Return the [x, y] coordinate for the center point of the cell that contains the specified text.  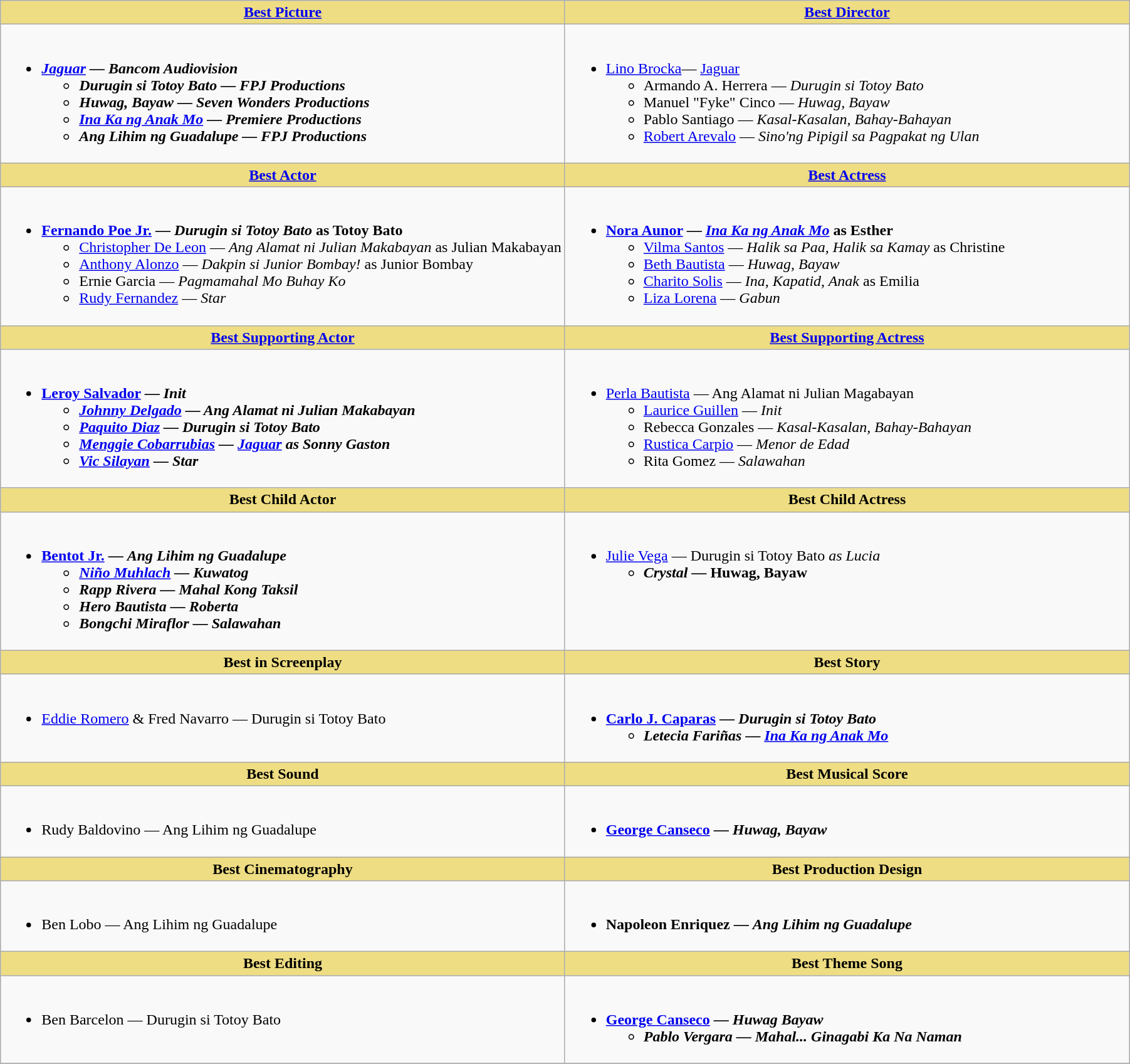
Best Cinematography [283, 868]
Eddie Romero & Fred Navarro — Durugin si Totoy Bato [283, 718]
Best Child Actress [847, 500]
Best Theme Song [847, 964]
Carlo J. Caparas — Durugin si Totoy BatoLetecia Fariñas — Ina Ka ng Anak Mo [847, 718]
Best Editing [283, 964]
Best Sound [283, 774]
Best in Screenplay [283, 662]
Napoleon Enriquez — Ang Lihim ng Guadalupe [847, 917]
Best Child Actor [283, 500]
Best Actor [283, 175]
Bentot Jr. — Ang Lihim ng GuadalupeNiño Muhlach — KuwatogRapp Rivera — Mahal Kong TaksilHero Bautista — RobertaBongchi Miraflor — Salawahan [283, 581]
Julie Vega — Durugin si Totoy Bato as LuciaCrystal — Huwag, Bayaw [847, 581]
Best Production Design [847, 868]
Ben Barcelon — Durugin si Totoy Bato [283, 1019]
Ben Lobo — Ang Lihim ng Guadalupe [283, 917]
Best Supporting Actor [283, 337]
Best Supporting Actress [847, 337]
Best Picture [283, 13]
Best Director [847, 13]
George Canseco — Huwag BayawPablo Vergara — Mahal... Ginagabi Ka Na Naman [847, 1019]
Rudy Baldovino — Ang Lihim ng Guadalupe [283, 821]
George Canseco — Huwag, Bayaw [847, 821]
Best Actress [847, 175]
Best Musical Score [847, 774]
Best Story [847, 662]
